For the text-containing cell, return its midpoint in (X, Y) coordinate format. 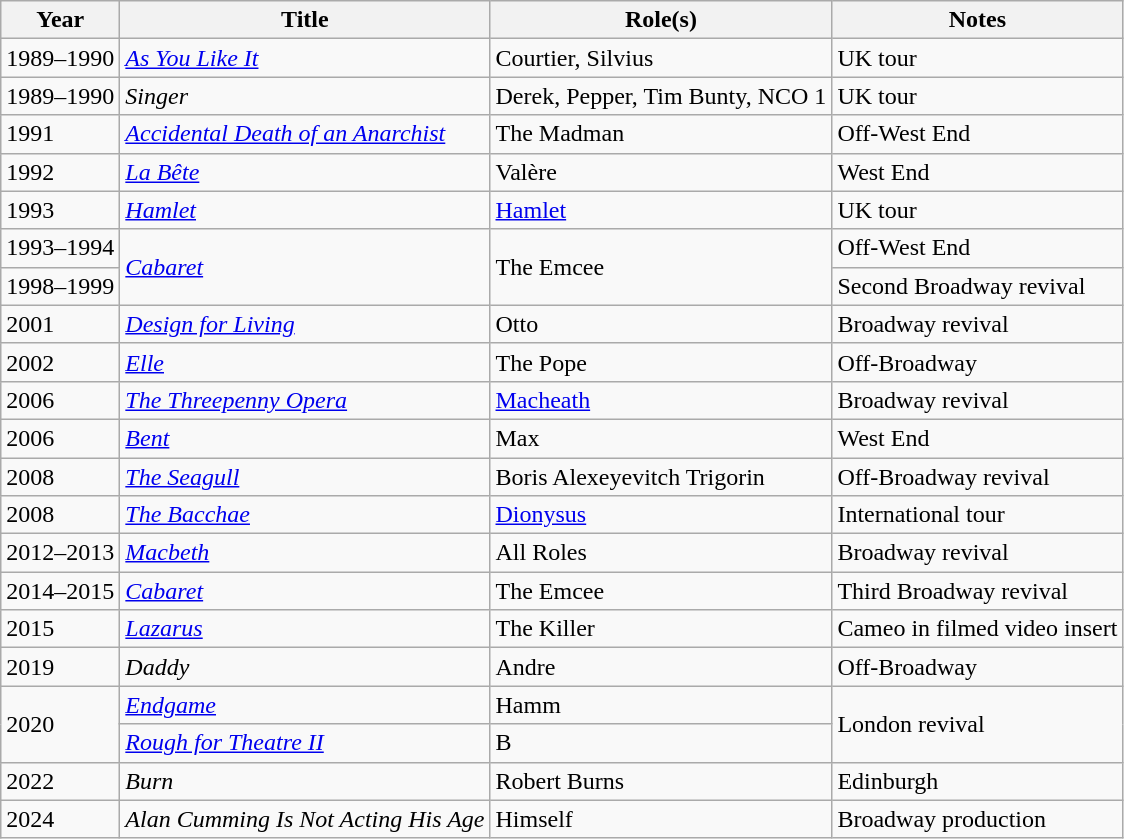
All Roles (661, 553)
2024 (60, 819)
1992 (60, 172)
Bent (305, 438)
Alan Cumming Is Not Acting His Age (305, 819)
Edinburgh (978, 781)
Elle (305, 362)
Year (60, 20)
Broadway production (978, 819)
1993 (60, 210)
Macbeth (305, 553)
Third Broadway revival (978, 591)
Daddy (305, 667)
Cameo in filmed video insert (978, 629)
Off-Broadway revival (978, 477)
London revival (978, 724)
Otto (661, 324)
B (661, 743)
2019 (60, 667)
1991 (60, 134)
1993–1994 (60, 248)
2022 (60, 781)
The Seagull (305, 477)
Lazarus (305, 629)
2015 (60, 629)
Andre (661, 667)
Rough for Theatre II (305, 743)
1998–1999 (60, 286)
Boris Alexeyevitch Trigorin (661, 477)
Himself (661, 819)
La Bête (305, 172)
Title (305, 20)
The Bacchae (305, 515)
Design for Living (305, 324)
2012–2013 (60, 553)
International tour (978, 515)
2001 (60, 324)
Max (661, 438)
Macheath (661, 400)
Robert Burns (661, 781)
Role(s) (661, 20)
As You Like It (305, 58)
Singer (305, 96)
Hamm (661, 705)
The Madman (661, 134)
The Killer (661, 629)
Accidental Death of an Anarchist (305, 134)
The Pope (661, 362)
2014–2015 (60, 591)
Notes (978, 20)
Endgame (305, 705)
Dionysus (661, 515)
Second Broadway revival (978, 286)
Courtier, Silvius (661, 58)
Burn (305, 781)
Derek, Pepper, Tim Bunty, NCO 1 (661, 96)
2020 (60, 724)
Valère (661, 172)
2002 (60, 362)
The Threepenny Opera (305, 400)
